Determine the [x, y] coordinate at the center of the cell enclosing the given text.  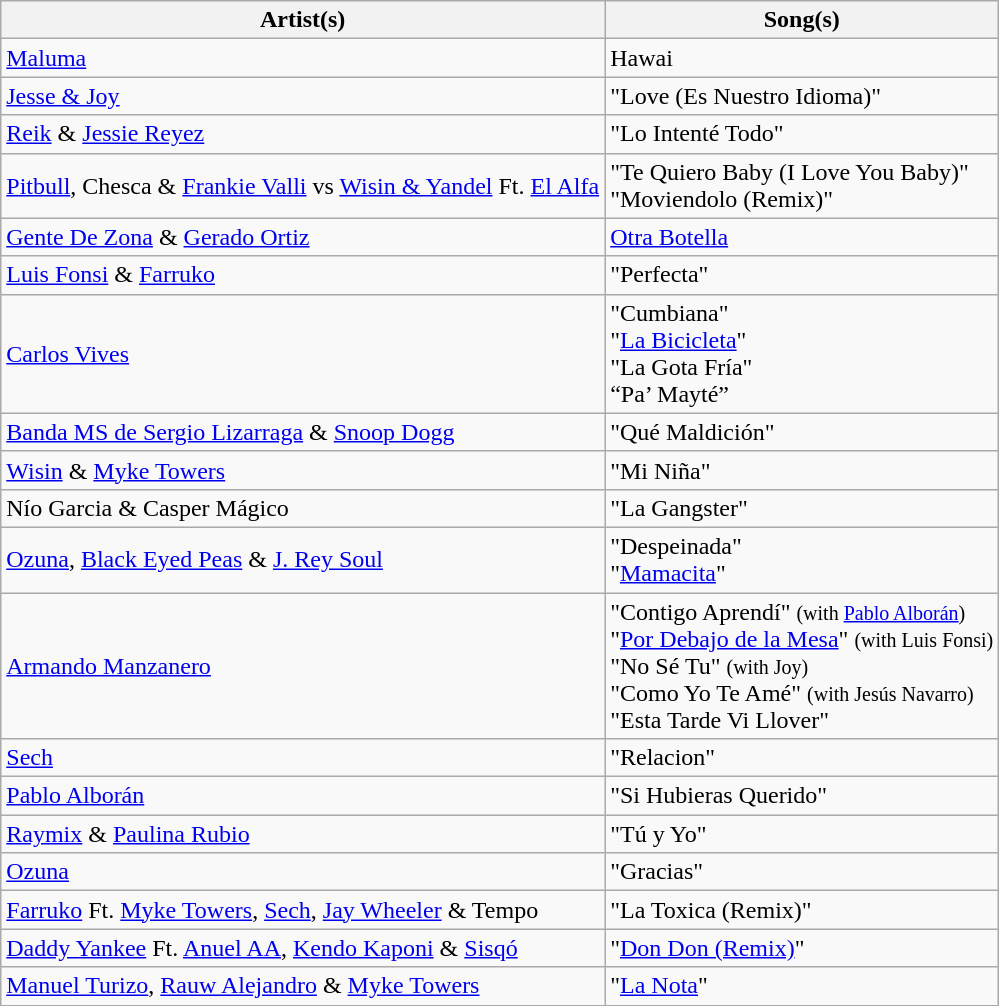
Hawai [802, 58]
"Qué Maldición" [802, 432]
Gente De Zona & Gerado Ortiz [303, 237]
Pitbull, Chesca & Frankie Valli vs Wisin & Yandel Ft. El Alfa [303, 186]
"Perfecta" [802, 275]
Luis Fonsi & Farruko [303, 275]
"Te Quiero Baby (I Love You Baby)""Moviendolo (Remix)" [802, 186]
"Gracias" [802, 872]
Farruko Ft. Myke Towers, Sech, Jay Wheeler & Tempo [303, 910]
"La Toxica (Remix)" [802, 910]
Jesse & Joy [303, 96]
Reik & Jessie Reyez [303, 134]
Daddy Yankee Ft. Anuel AA, Kendo Kaponi & Sisqó [303, 948]
Ozuna, Black Eyed Peas & J. Rey Soul [303, 560]
Artist(s) [303, 20]
Pablo Alborán [303, 796]
Maluma [303, 58]
Song(s) [802, 20]
Banda MS de Sergio Lizarraga & Snoop Dogg [303, 432]
Raymix & Paulina Rubio [303, 834]
"Mi Niña" [802, 470]
Ozuna [303, 872]
Otra Botella [802, 237]
"Love (Es Nuestro Idioma)" [802, 96]
"Don Don (Remix)" [802, 948]
Wisin & Myke Towers [303, 470]
"Lo Intenté Todo" [802, 134]
"Cumbiana""La Bicicleta""La Gota Fría"“Pa’ Mayté” [802, 354]
"La Gangster" [802, 508]
"Despeinada""Mamacita" [802, 560]
Armando Manzanero [303, 665]
Sech [303, 758]
Nío Garcia & Casper Mágico [303, 508]
Manuel Turizo, Rauw Alejandro & Myke Towers [303, 986]
"La Nota" [802, 986]
"Relacion" [802, 758]
Carlos Vives [303, 354]
"Si Hubieras Querido" [802, 796]
"Tú y Yo" [802, 834]
